Provide the [x, y] coordinate of the cell's center where the given text is located.  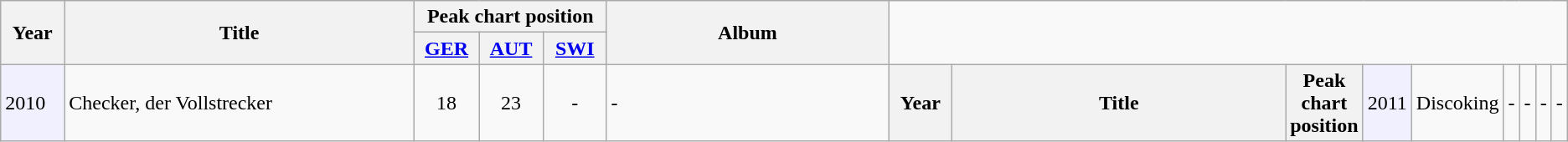
Checker, der Vollstrecker [240, 103]
Discoking [1457, 103]
GER [446, 48]
2011 [1387, 103]
18 [446, 103]
SWI [575, 48]
2010 [33, 103]
AUT [511, 48]
Album [747, 33]
23 [511, 103]
